Capture the cell that displays the provided text and extract its [x, y] central coordinate. 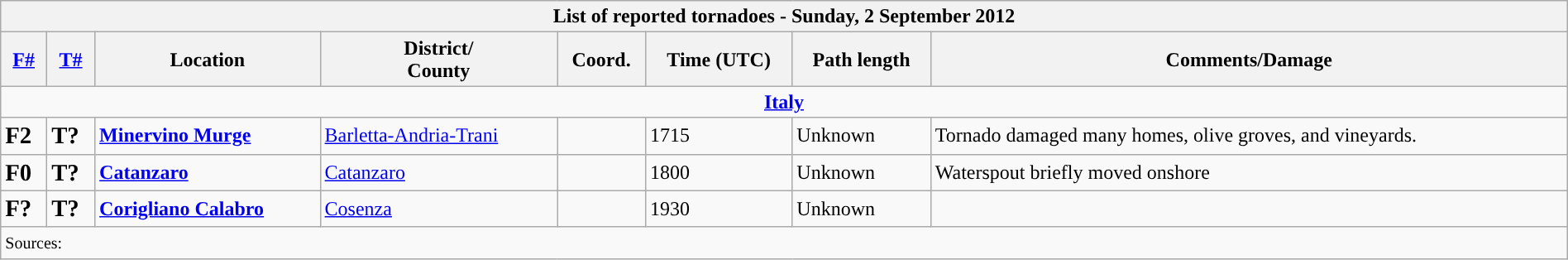
Waterspout briefly moved onshore [1249, 172]
List of reported tornadoes - Sunday, 2 September 2012 [784, 17]
1715 [719, 136]
Path length [862, 60]
T# [71, 60]
F0 [24, 172]
District/County [438, 60]
Barletta-Andria-Trani [438, 136]
Tornado damaged many homes, olive groves, and vineyards. [1249, 136]
Time (UTC) [719, 60]
Location [208, 60]
Sources: [784, 243]
Coord. [602, 60]
Comments/Damage [1249, 60]
Minervino Murge [208, 136]
F? [24, 209]
1800 [719, 172]
Italy [784, 102]
F2 [24, 136]
Cosenza [438, 209]
1930 [719, 209]
Corigliano Calabro [208, 209]
F# [24, 60]
